Identify which cell holds the provided text, then report its (X, Y) central coordinate. 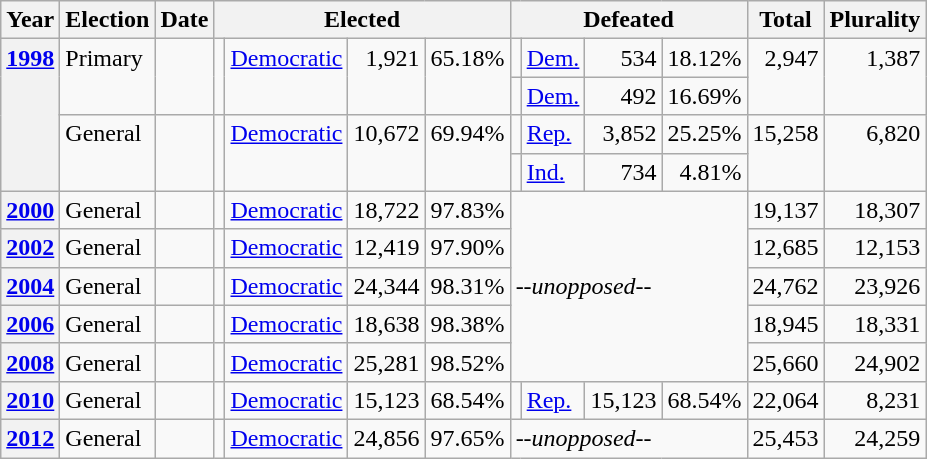
24,344 (386, 286)
Primary (108, 77)
734 (624, 172)
69.94% (468, 153)
492 (624, 96)
2010 (30, 400)
2012 (30, 438)
1,387 (875, 77)
25,660 (786, 362)
97.83% (468, 210)
24,762 (786, 286)
19,137 (786, 210)
97.65% (468, 438)
12,419 (386, 248)
24,259 (875, 438)
98.52% (468, 362)
8,231 (875, 400)
15,258 (786, 153)
Date (184, 20)
Elected (362, 20)
2004 (30, 286)
24,902 (875, 362)
18,638 (386, 324)
2008 (30, 362)
12,153 (875, 248)
18,331 (875, 324)
25.25% (704, 134)
Defeated (628, 20)
98.38% (468, 324)
4.81% (704, 172)
Year (30, 20)
6,820 (875, 153)
97.90% (468, 248)
10,672 (386, 153)
1998 (30, 115)
Total (786, 20)
18,945 (786, 324)
25,281 (386, 362)
Plurality (875, 20)
23,926 (875, 286)
2,947 (786, 77)
3,852 (624, 134)
Election (108, 20)
65.18% (468, 77)
Ind. (553, 172)
18,307 (875, 210)
22,064 (786, 400)
2002 (30, 248)
1,921 (386, 77)
2006 (30, 324)
25,453 (786, 438)
18.12% (704, 58)
12,685 (786, 248)
24,856 (386, 438)
98.31% (468, 286)
2000 (30, 210)
18,722 (386, 210)
534 (624, 58)
16.69% (704, 96)
